Detect which cell encompasses the target text, then output its [x, y] center coordinate. 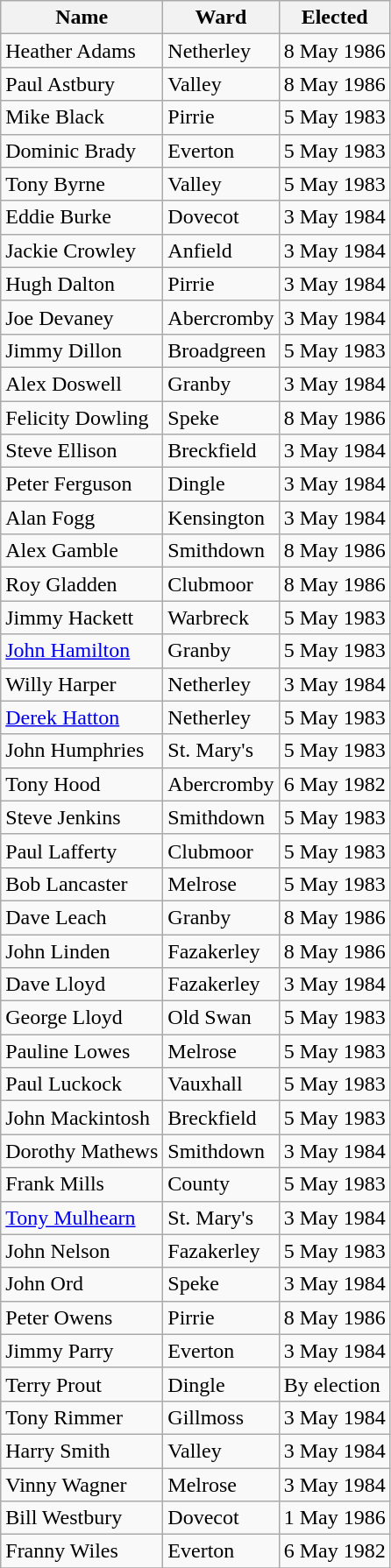
Jackie Crowley [82, 251]
Old Swan [221, 1018]
John Hamilton [82, 651]
Jimmy Hackett [82, 618]
Alex Doswell [82, 384]
Derek Hatton [82, 717]
Paul Astbury [82, 84]
Tony Byrne [82, 184]
John Humphries [82, 751]
John Mackintosh [82, 1118]
John Nelson [82, 1251]
Warbreck [221, 618]
1 May 1986 [335, 1518]
Harry Smith [82, 1451]
Tony Hood [82, 784]
By election [335, 1384]
Gillmoss [221, 1417]
Alex Gamble [82, 551]
Pauline Lowes [82, 1051]
Dave Lloyd [82, 985]
Peter Ferguson [82, 484]
Paul Lafferty [82, 851]
Bill Westbury [82, 1518]
Jimmy Parry [82, 1351]
Terry Prout [82, 1384]
Franny Wiles [82, 1551]
Vauxhall [221, 1084]
Peter Owens [82, 1317]
Broadgreen [221, 350]
Frank Mills [82, 1184]
Vinny Wagner [82, 1485]
Jimmy Dillon [82, 350]
Dave Leach [82, 917]
Steve Ellison [82, 451]
Tony Rimmer [82, 1417]
John Ord [82, 1284]
Mike Black [82, 117]
Eddie Burke [82, 217]
Paul Luckock [82, 1084]
George Lloyd [82, 1018]
Kensington [221, 518]
Anfield [221, 251]
Heather Adams [82, 51]
Felicity Dowling [82, 418]
County [221, 1184]
Roy Gladden [82, 584]
Alan Fogg [82, 518]
Ward [221, 18]
Joe Devaney [82, 317]
Tony Mulhearn [82, 1218]
John Linden [82, 950]
Steve Jenkins [82, 817]
Bob Lancaster [82, 884]
Name [82, 18]
Elected [335, 18]
Hugh Dalton [82, 284]
Dorothy Mathews [82, 1151]
Dominic Brady [82, 151]
Willy Harper [82, 684]
